Return the (X, Y) coordinate for the center point of the cell that contains the specified text.  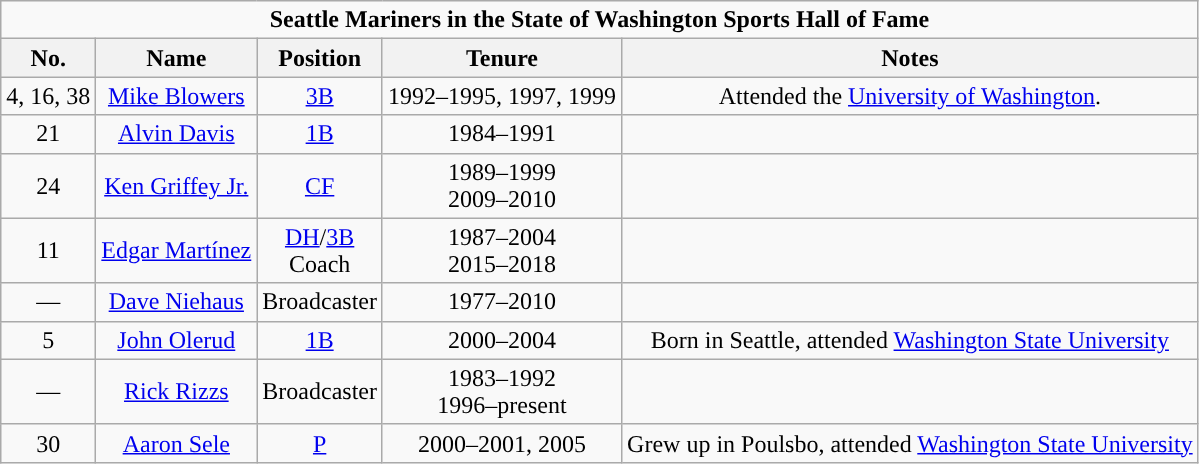
1983–19921996–present (502, 392)
Aaron Sele (176, 443)
4, 16, 38 (48, 96)
24 (48, 186)
Born in Seattle, attended Washington State University (910, 340)
Mike Blowers (176, 96)
P (320, 443)
1987–20042015–2018 (502, 250)
11 (48, 250)
1992–1995, 1997, 1999 (502, 96)
3B (320, 96)
John Olerud (176, 340)
Ken Griffey Jr. (176, 186)
CF (320, 186)
Notes (910, 58)
1989–19992009–2010 (502, 186)
21 (48, 134)
5 (48, 340)
Rick Rizzs (176, 392)
Seattle Mariners in the State of Washington Sports Hall of Fame (600, 20)
Attended the University of Washington. (910, 96)
Alvin Davis (176, 134)
Position (320, 58)
2000–2004 (502, 340)
Tenure (502, 58)
30 (48, 443)
Name (176, 58)
1984–1991 (502, 134)
DH/3BCoach (320, 250)
2000–2001, 2005 (502, 443)
1977–2010 (502, 302)
Dave Niehaus (176, 302)
Grew up in Poulsbo, attended Washington State University (910, 443)
Edgar Martínez (176, 250)
No. (48, 58)
